Pinpoint the cell where the given text exists, returning its (X, Y) midpoint coordinate. 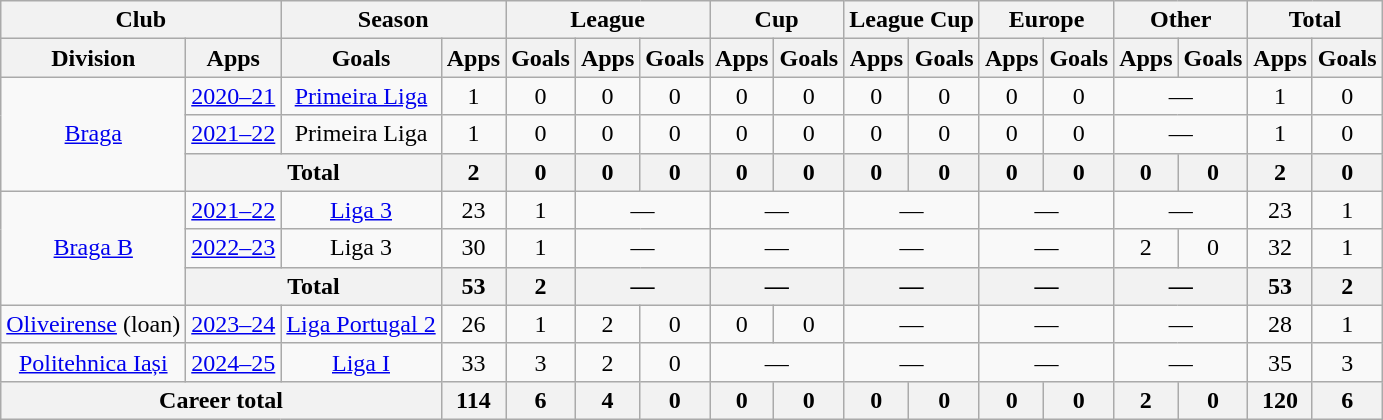
4 (607, 400)
2020–21 (234, 96)
Cup (777, 20)
26 (473, 324)
28 (1280, 324)
33 (473, 362)
Other (1181, 20)
Division (94, 58)
32 (1280, 248)
Politehnica Iași (94, 362)
Career total (221, 400)
Braga (94, 134)
Liga Portugal 2 (361, 324)
Oliveirense (loan) (94, 324)
Liga I (361, 362)
114 (473, 400)
2023–24 (234, 324)
Club (141, 20)
League (608, 20)
League Cup (912, 20)
120 (1280, 400)
2024–25 (234, 362)
Braga B (94, 248)
Europe (1046, 20)
2022–23 (234, 248)
35 (1280, 362)
Season (394, 20)
30 (473, 248)
